From the cell containing the given text, extract its center point as (x, y) coordinate. 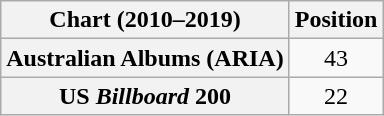
Australian Albums (ARIA) (145, 58)
Position (336, 20)
US Billboard 200 (145, 96)
Chart (2010–2019) (145, 20)
43 (336, 58)
22 (336, 96)
